From the cell containing the given text, extract its center point as (X, Y) coordinate. 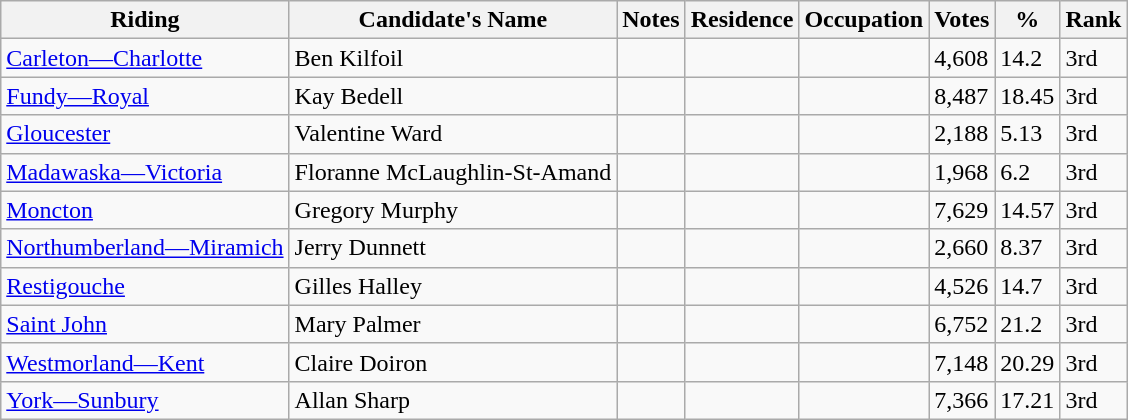
Ben Kilfoil (453, 58)
1,968 (962, 172)
Residence (742, 20)
17.21 (1028, 400)
14.2 (1028, 58)
14.57 (1028, 210)
% (1028, 20)
Mary Palmer (453, 324)
Riding (145, 20)
Rank (1094, 20)
Carleton—Charlotte (145, 58)
Valentine Ward (453, 134)
Votes (962, 20)
8.37 (1028, 248)
21.2 (1028, 324)
Candidate's Name (453, 20)
York—Sunbury (145, 400)
6,752 (962, 324)
7,629 (962, 210)
Gregory Murphy (453, 210)
2,188 (962, 134)
Kay Bedell (453, 96)
Allan Sharp (453, 400)
Gilles Halley (453, 286)
8,487 (962, 96)
Moncton (145, 210)
2,660 (962, 248)
Fundy—Royal (145, 96)
4,526 (962, 286)
7,366 (962, 400)
Occupation (864, 20)
4,608 (962, 58)
Madawaska—Victoria (145, 172)
Notes (651, 20)
5.13 (1028, 134)
Floranne McLaughlin-St-Amand (453, 172)
6.2 (1028, 172)
Claire Doiron (453, 362)
Jerry Dunnett (453, 248)
20.29 (1028, 362)
Restigouche (145, 286)
Westmorland—Kent (145, 362)
Saint John (145, 324)
Gloucester (145, 134)
18.45 (1028, 96)
7,148 (962, 362)
Northumberland—Miramich (145, 248)
14.7 (1028, 286)
